From the cell containing the given text, extract its center point as [x, y] coordinate. 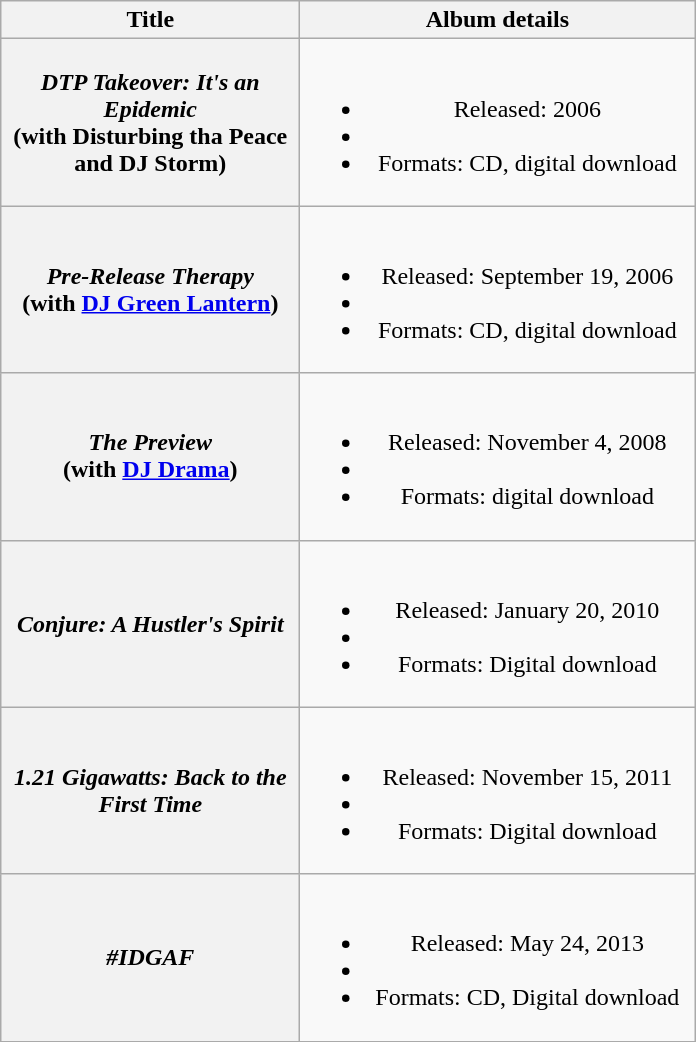
Released: May 24, 2013Formats: CD, Digital download [498, 958]
Title [150, 20]
Released: November 4, 2008Formats: digital download [498, 456]
#IDGAF [150, 958]
Album details [498, 20]
Released: September 19, 2006Formats: CD, digital download [498, 290]
The Preview(with DJ Drama) [150, 456]
Released: November 15, 2011Formats: Digital download [498, 790]
Released: January 20, 2010Formats: Digital download [498, 624]
Conjure: A Hustler's Spirit [150, 624]
Released: 2006Formats: CD, digital download [498, 122]
Pre-Release Therapy(with DJ Green Lantern) [150, 290]
1.21 Gigawatts: Back to the First Time [150, 790]
DTP Takeover: It's an Epidemic(with Disturbing tha Peace and DJ Storm) [150, 122]
